For the text-containing cell, return its midpoint in (x, y) coordinate format. 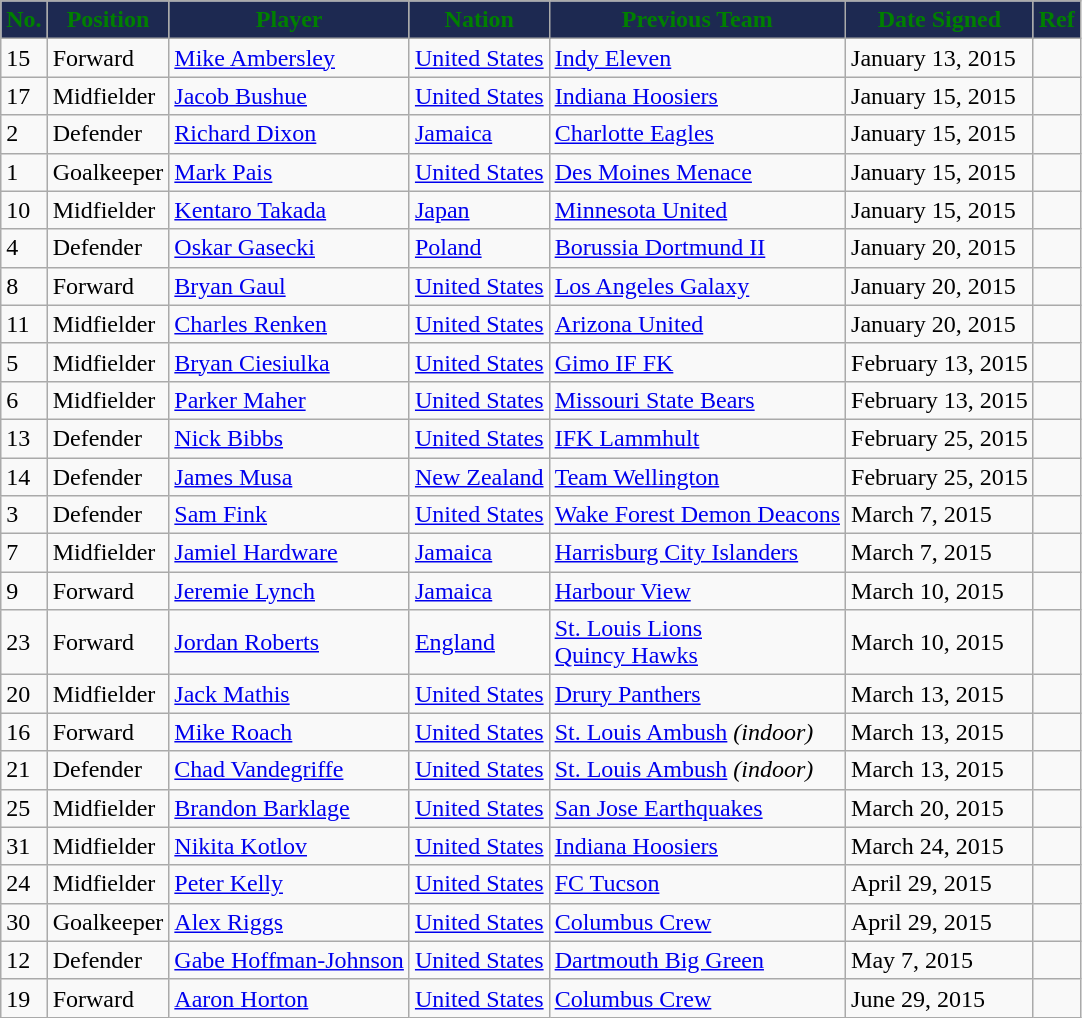
Harrisburg City Islanders (697, 553)
Alex Riggs (290, 922)
Mike Roach (290, 732)
Los Angeles Galaxy (697, 286)
Previous Team (697, 20)
January 13, 2015 (940, 58)
Sam Fink (290, 515)
Brandon Barklage (290, 808)
Date Signed (940, 20)
Jamiel Hardware (290, 553)
1 (24, 172)
13 (24, 438)
Oskar Gasecki (290, 248)
Bryan Gaul (290, 286)
Position (108, 20)
Richard Dixon (290, 134)
Dartmouth Big Green (697, 960)
Bryan Ciesiulka (290, 362)
31 (24, 846)
9 (24, 591)
Missouri State Bears (697, 400)
San Jose Earthquakes (697, 808)
Charles Renken (290, 324)
17 (24, 96)
Team Wellington (697, 477)
Charlotte Eagles (697, 134)
England (479, 642)
Jacob Bushue (290, 96)
Nikita Kotlov (290, 846)
Kentaro Takada (290, 210)
30 (24, 922)
No. (24, 20)
23 (24, 642)
Jordan Roberts (290, 642)
Drury Panthers (697, 694)
Arizona United (697, 324)
March 20, 2015 (940, 808)
19 (24, 998)
Minnesota United (697, 210)
12 (24, 960)
11 (24, 324)
Peter Kelly (290, 884)
Japan (479, 210)
Harbour View (697, 591)
Borussia Dortmund II (697, 248)
Nation (479, 20)
Chad Vandegriffe (290, 770)
Poland (479, 248)
15 (24, 58)
St. Louis Lions Quincy Hawks (697, 642)
IFK Lammhult (697, 438)
25 (24, 808)
14 (24, 477)
James Musa (290, 477)
May 7, 2015 (940, 960)
Mike Ambersley (290, 58)
2 (24, 134)
7 (24, 553)
Gimo IF FK (697, 362)
5 (24, 362)
16 (24, 732)
10 (24, 210)
8 (24, 286)
20 (24, 694)
6 (24, 400)
Wake Forest Demon Deacons (697, 515)
March 24, 2015 (940, 846)
4 (24, 248)
Parker Maher (290, 400)
June 29, 2015 (940, 998)
New Zealand (479, 477)
Aaron Horton (290, 998)
Indy Eleven (697, 58)
21 (24, 770)
24 (24, 884)
Player (290, 20)
Gabe Hoffman-Johnson (290, 960)
Nick Bibbs (290, 438)
3 (24, 515)
Jack Mathis (290, 694)
Ref (1056, 20)
FC Tucson (697, 884)
Mark Pais (290, 172)
Des Moines Menace (697, 172)
Jeremie Lynch (290, 591)
